For the text-containing cell, return its midpoint in (X, Y) coordinate format. 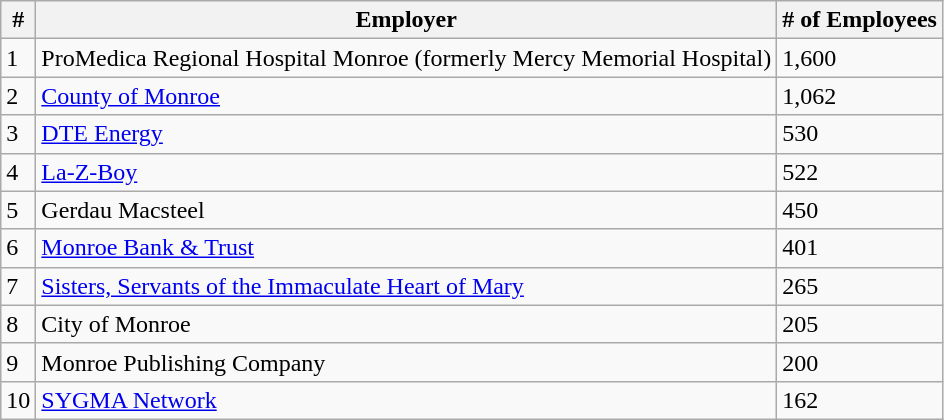
2 (18, 96)
5 (18, 210)
La-Z-Boy (406, 172)
ProMedica Regional Hospital Monroe (formerly Mercy Memorial Hospital) (406, 58)
3 (18, 134)
County of Monroe (406, 96)
1,600 (860, 58)
401 (860, 248)
6 (18, 248)
# (18, 20)
10 (18, 400)
9 (18, 362)
DTE Energy (406, 134)
Employer (406, 20)
7 (18, 286)
8 (18, 324)
SYGMA Network (406, 400)
522 (860, 172)
4 (18, 172)
Sisters, Servants of the Immaculate Heart of Mary (406, 286)
162 (860, 400)
1 (18, 58)
City of Monroe (406, 324)
265 (860, 286)
Monroe Publishing Company (406, 362)
Gerdau Macsteel (406, 210)
Monroe Bank & Trust (406, 248)
# of Employees (860, 20)
450 (860, 210)
200 (860, 362)
205 (860, 324)
530 (860, 134)
1,062 (860, 96)
